Find where the given text appears and provide that cell's center as (x, y) coordinate. 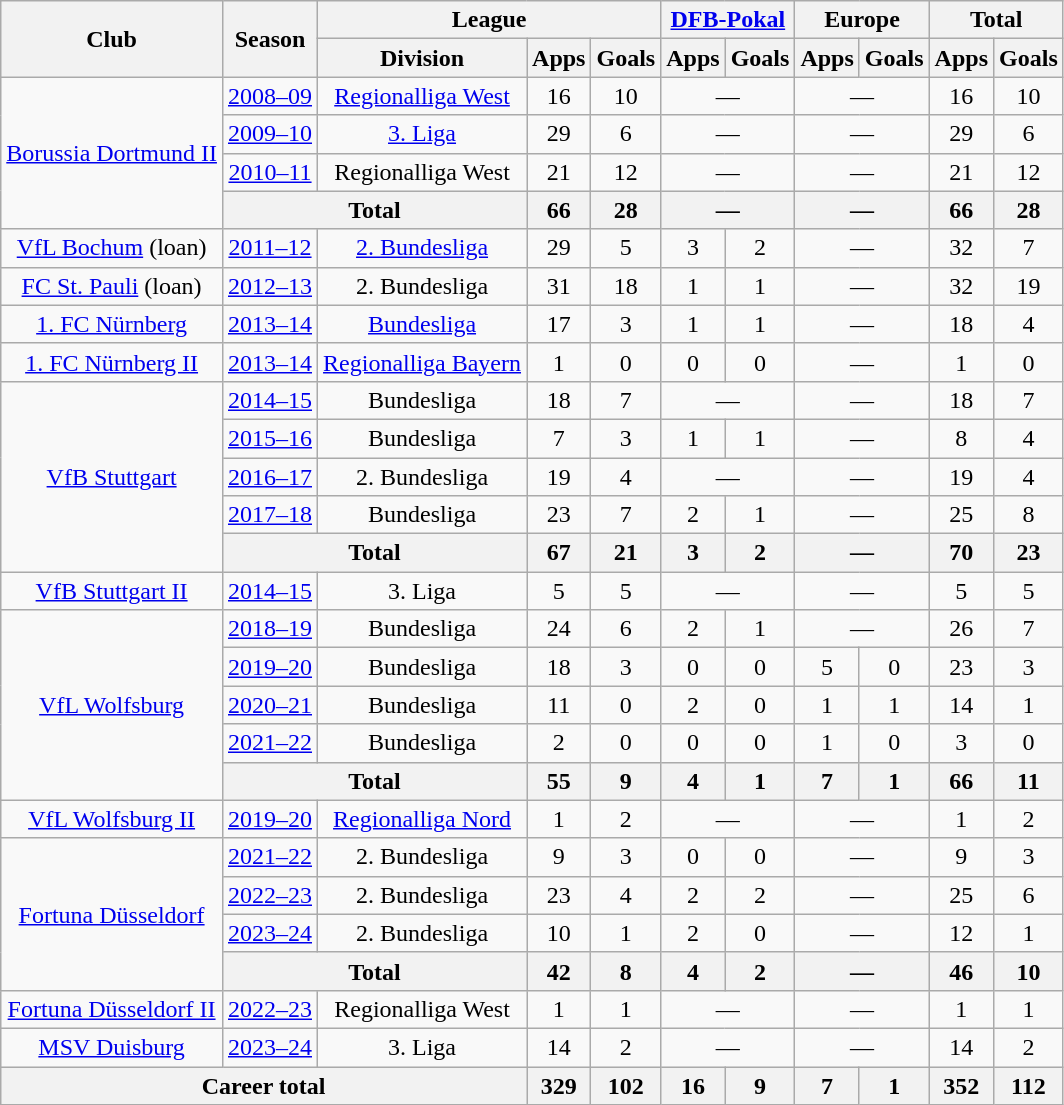
Fortuna Düsseldorf (112, 914)
VfL Bochum (loan) (112, 248)
Career total (264, 1085)
2009–10 (270, 134)
42 (559, 971)
1. FC Nürnberg II (112, 362)
DFB-Pokal (728, 20)
VfB Stuttgart (112, 476)
VfL Wolfsburg (112, 705)
31 (559, 286)
2010–11 (270, 172)
Regionalliga Nord (422, 819)
2008–09 (270, 96)
70 (961, 553)
352 (961, 1085)
2015–16 (270, 438)
Fortuna Düsseldorf II (112, 1009)
2018–19 (270, 629)
2020–21 (270, 705)
MSV Duisburg (112, 1047)
102 (626, 1085)
Season (270, 39)
112 (1029, 1085)
1. FC Nürnberg (112, 324)
League (490, 20)
26 (961, 629)
329 (559, 1085)
2017–18 (270, 515)
2016–17 (270, 477)
17 (559, 324)
Europe (862, 20)
Division (422, 58)
FC St. Pauli (loan) (112, 286)
67 (559, 553)
Regionalliga Bayern (422, 362)
2012–13 (270, 286)
VfB Stuttgart II (112, 591)
Borussia Dortmund II (112, 153)
46 (961, 971)
24 (559, 629)
2011–12 (270, 248)
Club (112, 39)
VfL Wolfsburg II (112, 819)
55 (559, 781)
